Return the [X, Y] coordinate for the center point of the cell that contains the specified text.  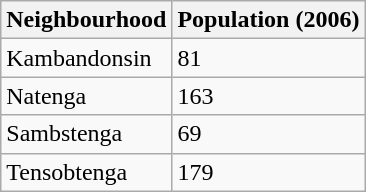
81 [268, 58]
163 [268, 96]
Kambandonsin [86, 58]
179 [268, 172]
Population (2006) [268, 20]
Sambstenga [86, 134]
69 [268, 134]
Natenga [86, 96]
Neighbourhood [86, 20]
Tensobtenga [86, 172]
